Extract the (x, y) coordinate from the center of the cell holding the provided text.  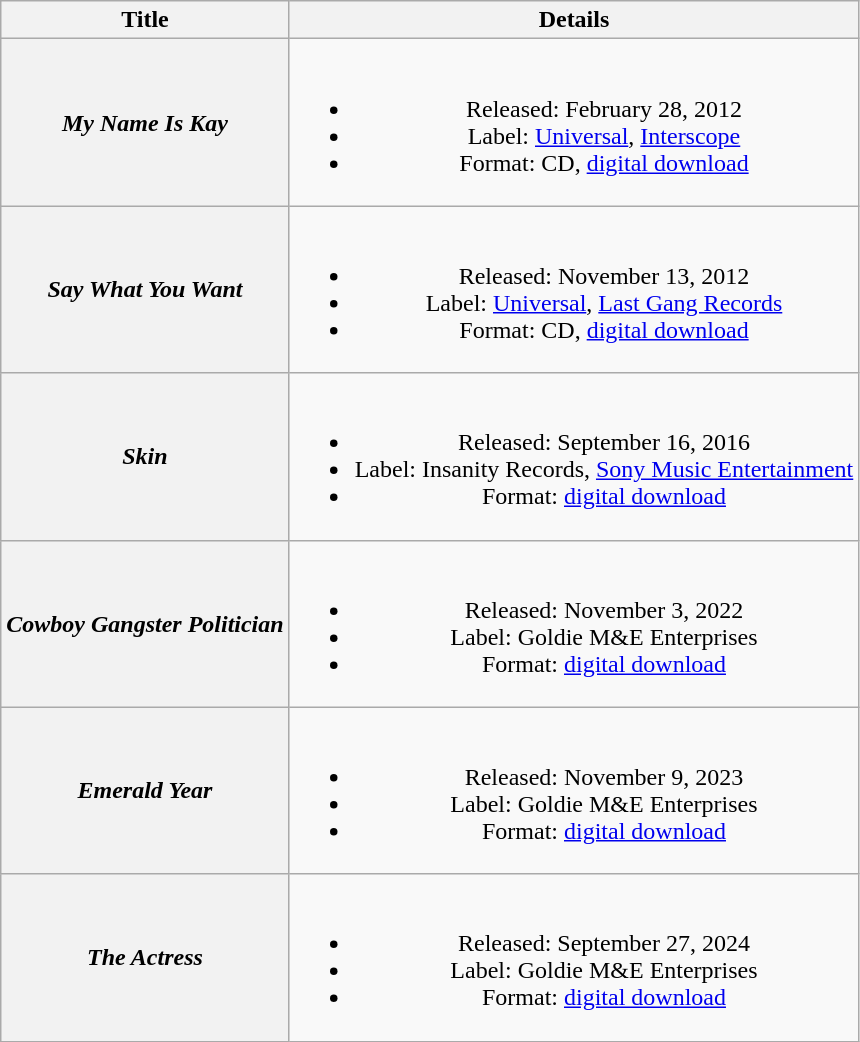
Released: February 28, 2012Label: Universal, InterscopeFormat: CD, digital download (574, 122)
Skin (145, 456)
Say What You Want (145, 290)
Title (145, 20)
Released: November 9, 2023Label: Goldie M&E EnterprisesFormat: digital download (574, 790)
Released: November 13, 2012Label: Universal, Last Gang RecordsFormat: CD, digital download (574, 290)
Details (574, 20)
The Actress (145, 958)
Cowboy Gangster Politician (145, 624)
Emerald Year (145, 790)
Released: September 27, 2024Label: Goldie M&E EnterprisesFormat: digital download (574, 958)
My Name Is Kay (145, 122)
Released: September 16, 2016Label: Insanity Records, Sony Music EntertainmentFormat: digital download (574, 456)
Released: November 3, 2022Label: Goldie M&E EnterprisesFormat: digital download (574, 624)
